Pinpoint the cell where the given text exists, returning its [x, y] midpoint coordinate. 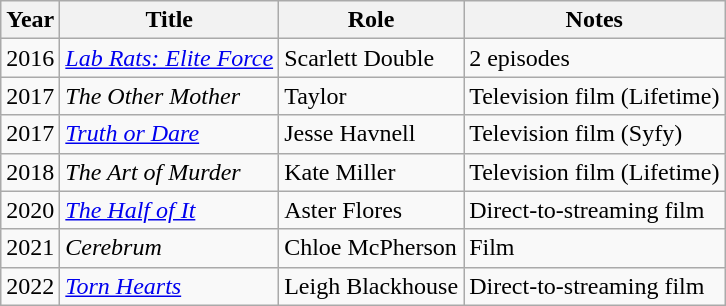
Truth or Dare [170, 134]
Television film (Syfy) [594, 134]
Torn Hearts [170, 286]
Jesse Havnell [372, 134]
Aster Flores [372, 210]
Cerebrum [170, 248]
2018 [30, 172]
Leigh Blackhouse [372, 286]
Film [594, 248]
Lab Rats: Elite Force [170, 58]
2020 [30, 210]
The Other Mother [170, 96]
Notes [594, 20]
The Half of It [170, 210]
2016 [30, 58]
Taylor [372, 96]
2 episodes [594, 58]
2022 [30, 286]
Title [170, 20]
Kate Miller [372, 172]
Scarlett Double [372, 58]
Role [372, 20]
2021 [30, 248]
The Art of Murder [170, 172]
Chloe McPherson [372, 248]
Year [30, 20]
